For the text-containing cell, return its midpoint in [X, Y] coordinate format. 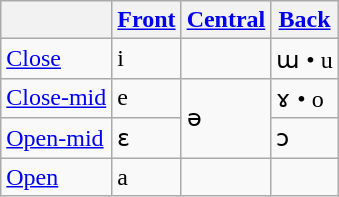
ɤ • o [304, 98]
Close [56, 59]
Open [56, 177]
ɔ [304, 138]
Close-mid [56, 98]
ɯ • u [304, 59]
Front [146, 20]
a [146, 177]
Open-mid [56, 138]
e [146, 98]
Central [226, 20]
ɛ [146, 138]
i [146, 59]
Back [304, 20]
ə [226, 118]
